Return [X, Y] of the center of cell containing provided text 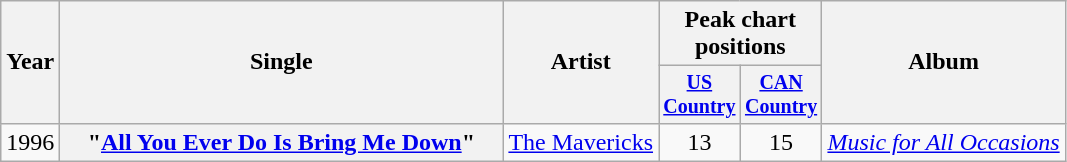
"All You Ever Do Is Bring Me Down" [282, 142]
Music for All Occasions [944, 142]
Album [944, 62]
Peak chartpositions [740, 34]
Artist [581, 62]
The Mavericks [581, 142]
13 [700, 142]
CAN Country [781, 94]
15 [781, 142]
Year [30, 62]
1996 [30, 142]
US Country [700, 94]
Single [282, 62]
